Determine the [x, y] coordinate at the center of the cell enclosing the given text.  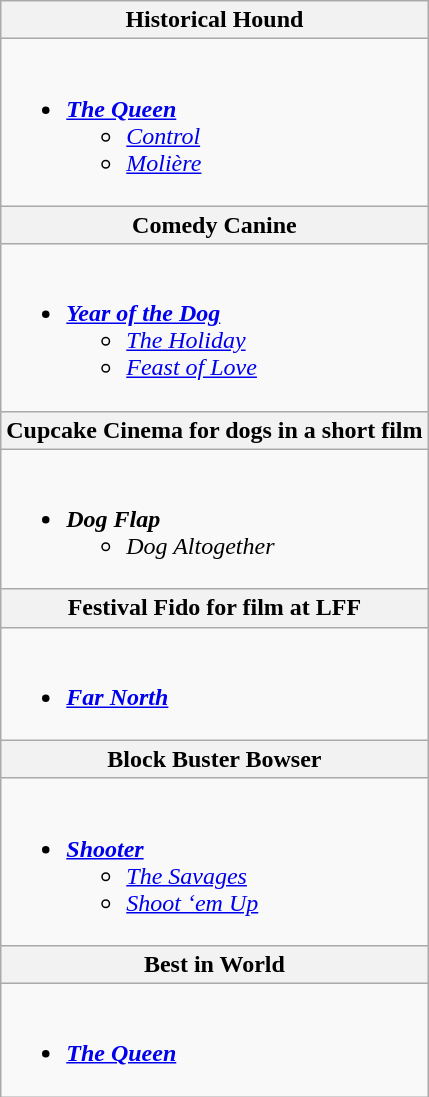
Dog FlapDog Altogether [214, 519]
Far North [214, 684]
The Queen [214, 1040]
Festival Fido for film at LFF [214, 608]
The QueenControlMolière [214, 122]
ShooterThe SavagesShoot ‘em Up [214, 862]
Comedy Canine [214, 225]
Block Buster Bowser [214, 759]
Historical Hound [214, 20]
Cupcake Cinema for dogs in a short film [214, 430]
Best in World [214, 964]
Year of the DogThe HolidayFeast of Love [214, 328]
